Return (X, Y) of the center of cell containing provided text 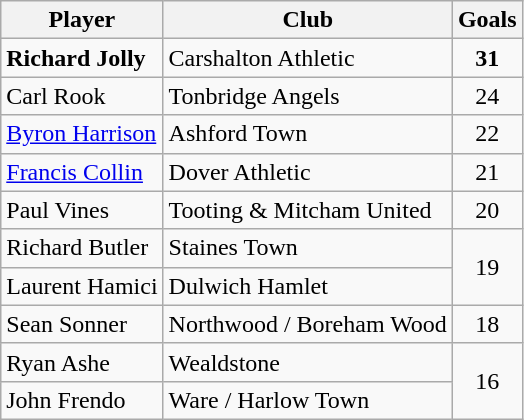
Ware / Harlow Town (308, 400)
Staines Town (308, 248)
22 (487, 134)
20 (487, 210)
Tonbridge Angels (308, 96)
24 (487, 96)
21 (487, 172)
Ryan Ashe (82, 362)
John Frendo (82, 400)
Tooting & Mitcham United (308, 210)
Goals (487, 20)
Richard Jolly (82, 58)
Dulwich Hamlet (308, 286)
Ashford Town (308, 134)
Carl Rook (82, 96)
Club (308, 20)
Player (82, 20)
Sean Sonner (82, 324)
Carshalton Athletic (308, 58)
Francis Collin (82, 172)
Wealdstone (308, 362)
Paul Vines (82, 210)
Dover Athletic (308, 172)
Northwood / Boreham Wood (308, 324)
19 (487, 267)
Richard Butler (82, 248)
16 (487, 381)
Byron Harrison (82, 134)
Laurent Hamici (82, 286)
31 (487, 58)
18 (487, 324)
